Return the (x, y) coordinate for the center point of the cell that contains the specified text.  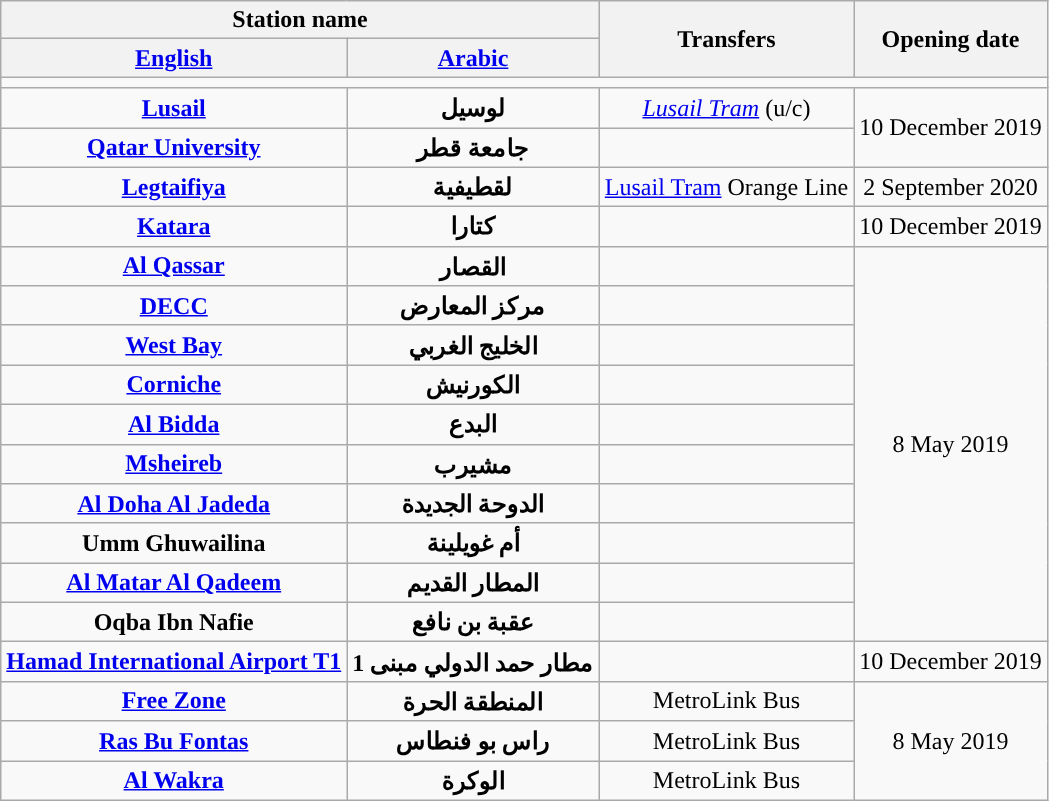
Al Doha Al Jadeda (174, 504)
Station name (300, 20)
Al Bidda (174, 424)
لقطيفية (474, 187)
Al Matar Al Qadeem (174, 583)
Katara (174, 227)
Legtaifiya (174, 187)
لوسيل (474, 108)
Arabic (474, 58)
Al Qassar (174, 266)
مركز المعارض (474, 306)
Lusail Tram Orange Line (726, 187)
Hamad International Airport T1 (174, 662)
الوكرة (474, 780)
Qatar University (174, 148)
Lusail Tram (u/c) (726, 108)
Oqba Ibn Nafie (174, 622)
الخليج الغربي (474, 345)
English (174, 58)
الدوحة الجديدة (474, 504)
Msheireb (174, 464)
القصار (474, 266)
جامعة قطر (474, 148)
المنطقة الحرة (474, 701)
الكورنيش (474, 385)
West Bay (174, 345)
Lusail (174, 108)
Transfers (726, 39)
2 September 2020 (951, 187)
البدع (474, 424)
مطار حمد الدولي مبنى 1 (474, 662)
مشيرب (474, 464)
Ras Bu Fontas (174, 741)
Free Zone (174, 701)
المطار القديم (474, 583)
عقبة بن نافع (474, 622)
Al Wakra (174, 780)
DECC (174, 306)
راس بو فنطاس (474, 741)
كتارا (474, 227)
Opening date (951, 39)
Corniche (174, 385)
Umm Ghuwailina (174, 543)
أم غويلينة (474, 543)
